Output the (X, Y) coordinate of the center of the cell containing the given text.  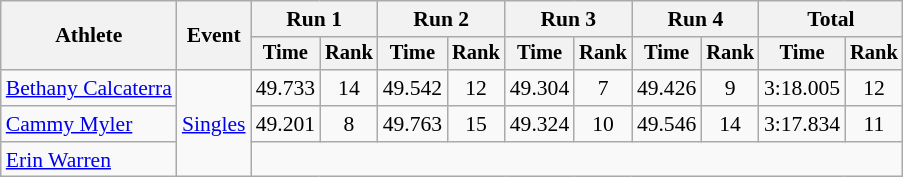
11 (874, 124)
49.201 (286, 124)
Athlete (89, 36)
10 (603, 124)
49.324 (540, 124)
Run 4 (696, 19)
Total (831, 19)
Cammy Myler (89, 124)
Run 3 (568, 19)
Run 2 (442, 19)
9 (730, 88)
8 (349, 124)
Event (214, 36)
Bethany Calcaterra (89, 88)
Singles (214, 124)
49.763 (412, 124)
49.304 (540, 88)
3:18.005 (802, 88)
7 (603, 88)
3:17.834 (802, 124)
49.542 (412, 88)
49.733 (286, 88)
49.546 (666, 124)
49.426 (666, 88)
15 (476, 124)
Run 1 (314, 19)
